Pinpoint the cell where the given text exists, returning its [X, Y] midpoint coordinate. 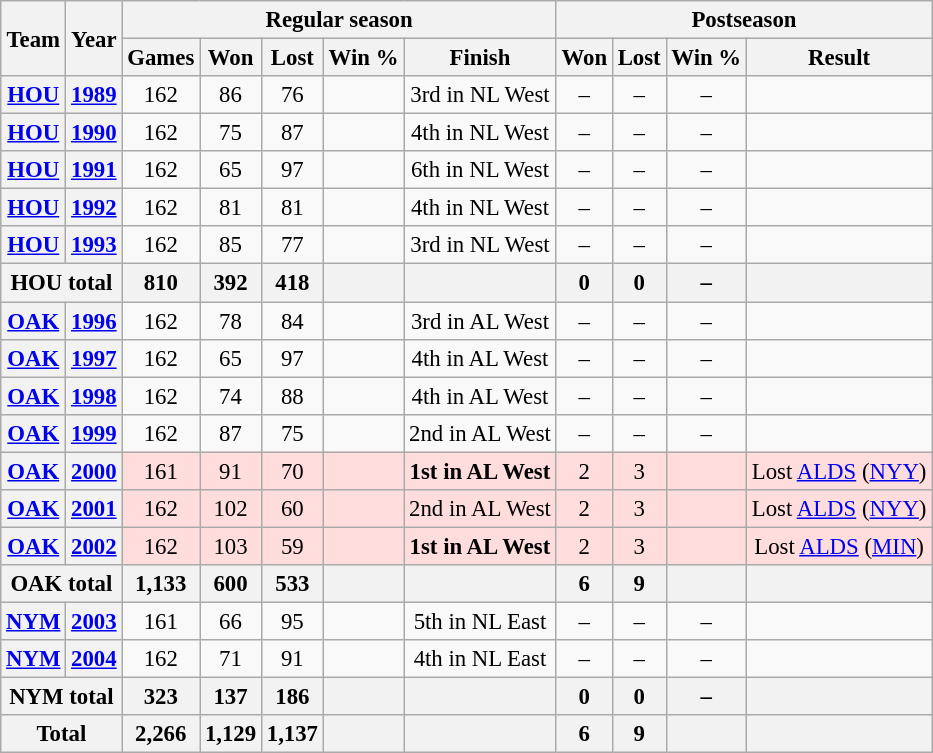
1998 [94, 396]
3rd in AL West [480, 321]
2001 [94, 509]
74 [231, 396]
1,133 [161, 584]
5th in NL East [480, 621]
1990 [94, 133]
1999 [94, 433]
2,266 [161, 734]
1991 [94, 170]
533 [292, 584]
2004 [94, 659]
1,129 [231, 734]
88 [292, 396]
Regular season [339, 20]
78 [231, 321]
60 [292, 509]
Team [34, 38]
2000 [94, 471]
102 [231, 509]
4th in NL East [480, 659]
Finish [480, 58]
600 [231, 584]
2002 [94, 546]
137 [231, 697]
95 [292, 621]
71 [231, 659]
76 [292, 95]
418 [292, 283]
OAK total [62, 584]
77 [292, 245]
70 [292, 471]
86 [231, 95]
Year [94, 38]
HOU total [62, 283]
Lost ALDS (MIN) [838, 546]
392 [231, 283]
Result [838, 58]
810 [161, 283]
Total [62, 734]
Postseason [744, 20]
1993 [94, 245]
1996 [94, 321]
6th in NL West [480, 170]
84 [292, 321]
1997 [94, 358]
Games [161, 58]
85 [231, 245]
2003 [94, 621]
1992 [94, 208]
323 [161, 697]
66 [231, 621]
103 [231, 546]
59 [292, 546]
186 [292, 697]
1989 [94, 95]
1,137 [292, 734]
NYM total [62, 697]
